Extract the [X, Y] coordinate from the center of the cell holding the provided text.  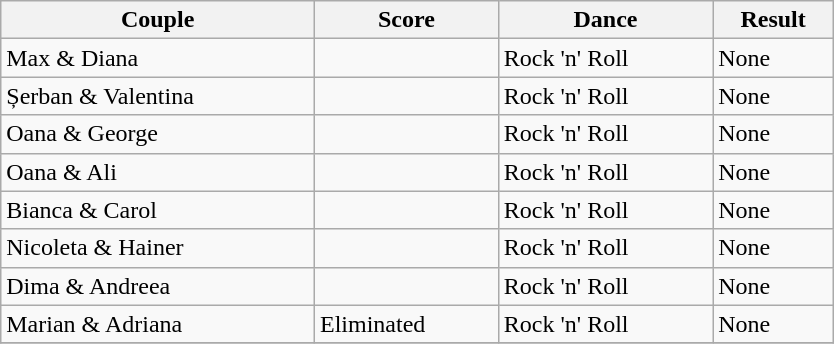
Eliminated [406, 324]
Nicoleta & Hainer [158, 248]
Șerban & Valentina [158, 96]
Max & Diana [158, 58]
Bianca & Carol [158, 210]
Oana & Ali [158, 172]
Couple [158, 20]
Score [406, 20]
Result [774, 20]
Oana & George [158, 134]
Dima & Andreea [158, 286]
Marian & Adriana [158, 324]
Dance [605, 20]
